From the cell containing the given text, extract its center point as (x, y) coordinate. 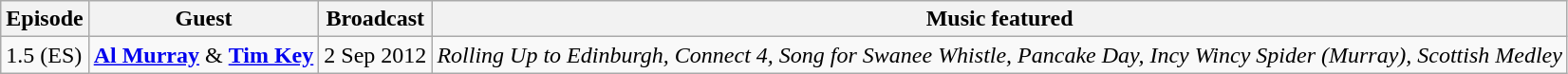
Episode (45, 19)
1.5 (ES) (45, 55)
Rolling Up to Edinburgh, Connect 4, Song for Swanee Whistle, Pancake Day, Incy Wincy Spider (Murray), Scottish Medley (1000, 55)
Broadcast (376, 19)
Guest (203, 19)
Al Murray & Tim Key (203, 55)
2 Sep 2012 (376, 55)
Music featured (1000, 19)
